Extract the [X, Y] coordinate from the center of the cell holding the provided text.  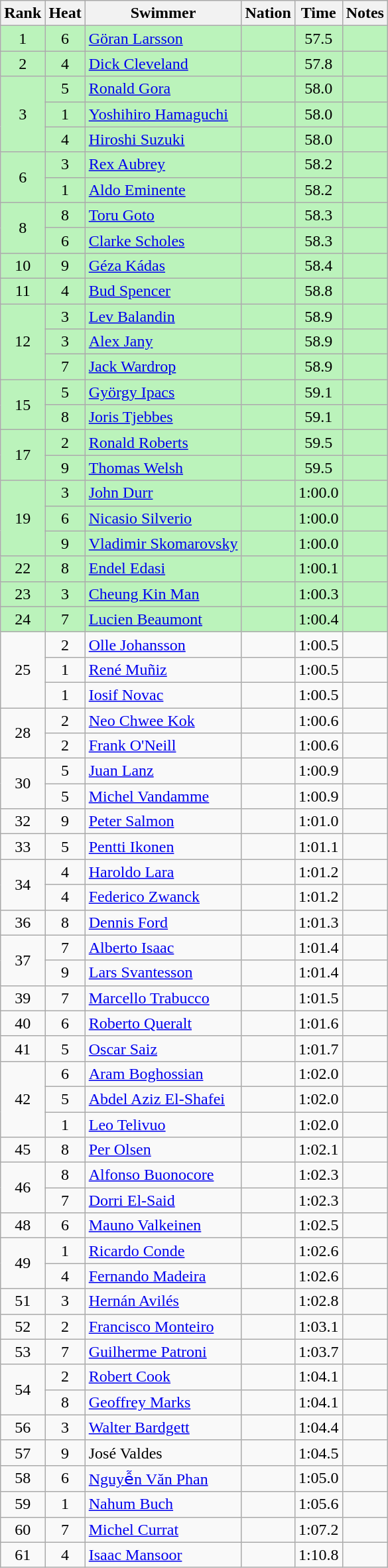
1:05.0 [318, 1478]
Per Olsen [163, 1150]
Guilherme Patroni [163, 1352]
1:02.8 [318, 1301]
60 [23, 1530]
25 [23, 670]
Leo Telivuo [163, 1125]
Marcello Trabucco [163, 998]
1:01.0 [318, 821]
49 [23, 1263]
58.4 [318, 265]
Isaac Mansoor [163, 1555]
42 [23, 1099]
37 [23, 960]
1:04.4 [318, 1427]
Nation [268, 13]
Alex Jany [163, 342]
17 [23, 455]
Walter Bardgett [163, 1427]
Ricardo Conde [163, 1251]
Dorri El-Said [163, 1200]
61 [23, 1555]
41 [23, 1048]
39 [23, 998]
Ronald Roberts [163, 443]
Yoshihiro Hamaguchi [163, 114]
Jack Wardrop [163, 367]
1:04.5 [318, 1453]
57.8 [318, 64]
1:03.7 [318, 1352]
Nahum Buch [163, 1504]
Michel Vandamme [163, 796]
1:05.6 [318, 1504]
Clarke Scholes [163, 240]
23 [23, 594]
Lars Svantesson [163, 973]
Thomas Welsh [163, 468]
Notes [365, 13]
1:00.1 [318, 569]
Cheung Kin Man [163, 594]
Mauno Valkeinen [163, 1226]
59 [23, 1504]
Nguyễn Văn Phan [163, 1478]
1:02.5 [318, 1226]
Rank [23, 13]
32 [23, 821]
33 [23, 847]
1:01.6 [318, 1023]
40 [23, 1023]
30 [23, 784]
Francisco Monteiro [163, 1326]
1:01.3 [318, 922]
1:01.5 [318, 998]
48 [23, 1226]
1:03.1 [318, 1326]
John Durr [163, 493]
Oscar Saiz [163, 1048]
Federico Zwanck [163, 897]
Aram Boghossian [163, 1074]
Heat [65, 13]
46 [23, 1188]
Swimmer [163, 13]
Toru Goto [163, 215]
15 [23, 405]
Fernando Madeira [163, 1276]
1:00.4 [318, 619]
Olle Johansson [163, 644]
19 [23, 518]
12 [23, 342]
1:01.7 [318, 1048]
1:01.1 [318, 847]
Pentti Ikonen [163, 847]
Göran Larsson [163, 38]
1:02.1 [318, 1150]
José Valdes [163, 1453]
Ronald Gora [163, 89]
Aldo Eminente [163, 190]
Michel Currat [163, 1530]
Geoffrey Marks [163, 1402]
45 [23, 1150]
53 [23, 1352]
1:00.3 [318, 594]
Endel Edasi [163, 569]
Dennis Ford [163, 922]
Robert Cook [163, 1377]
1:10.8 [318, 1555]
Hernán Avilés [163, 1301]
Géza Kádas [163, 265]
10 [23, 265]
Roberto Queralt [163, 1023]
Lucien Beaumont [163, 619]
Frank O'Neill [163, 746]
36 [23, 922]
Hiroshi Suzuki [163, 139]
52 [23, 1326]
Bud Spencer [163, 291]
György Ipacs [163, 392]
58 [23, 1478]
28 [23, 733]
58.8 [318, 291]
Lev Balandin [163, 317]
Neo Chwee Kok [163, 720]
22 [23, 569]
57.5 [318, 38]
Juan Lanz [163, 771]
Rex Aubrey [163, 165]
1:07.2 [318, 1530]
24 [23, 619]
34 [23, 885]
54 [23, 1390]
Alberto Isaac [163, 948]
11 [23, 291]
51 [23, 1301]
Nicasio Silverio [163, 518]
Dick Cleveland [163, 64]
Alfonso Buonocore [163, 1175]
Iosif Novac [163, 695]
56 [23, 1427]
Haroldo Lara [163, 872]
Peter Salmon [163, 821]
Abdel Aziz El-Shafei [163, 1099]
René Muñiz [163, 670]
Time [318, 13]
Joris Tjebbes [163, 417]
Vladimir Skomarovsky [163, 543]
57 [23, 1453]
